Scan for the cell matching the given text and deliver its (x, y) coordinate at center. 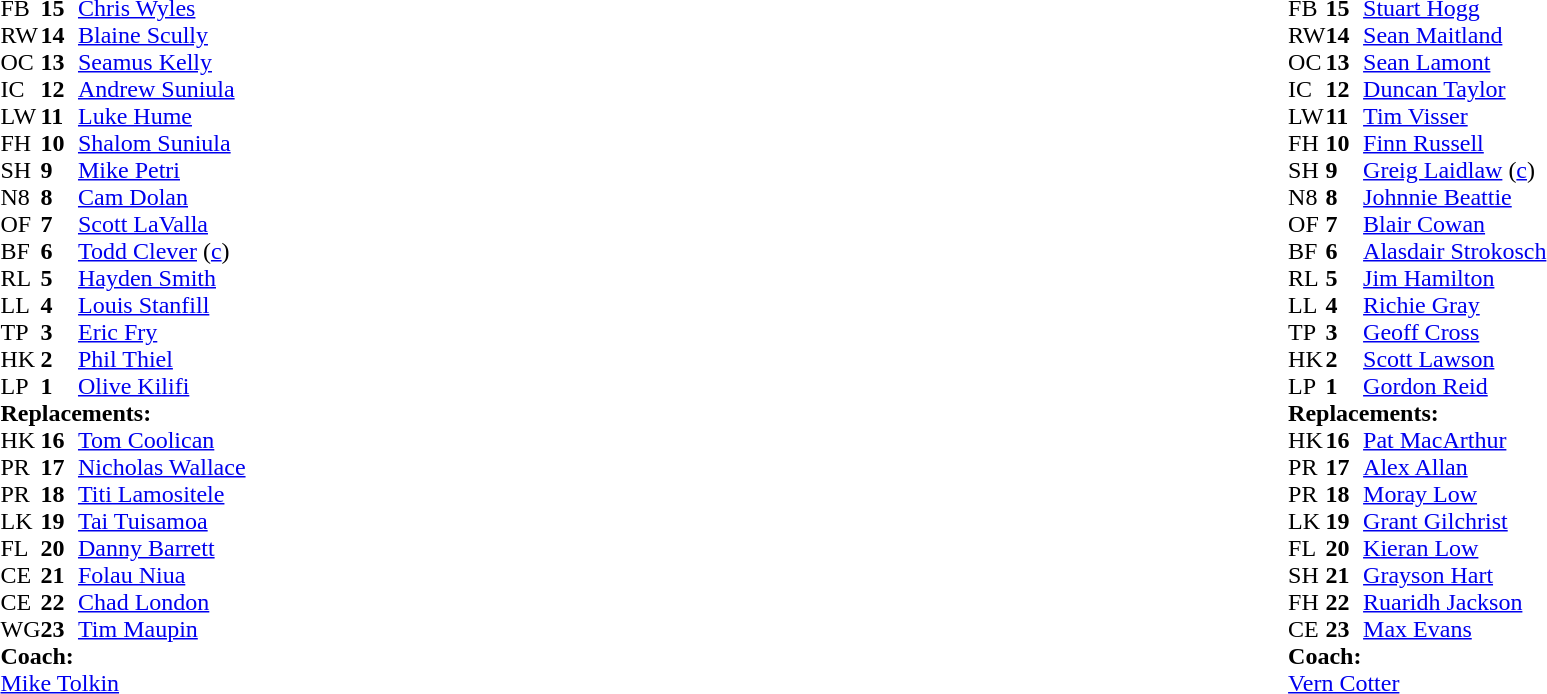
Cam Dolan (162, 198)
Duncan Taylor (1454, 90)
WG (20, 630)
Alex Allan (1454, 468)
Finn Russell (1454, 144)
Olive Kilifi (162, 386)
Danny Barrett (162, 548)
Scott LaValla (162, 224)
Alasdair Strokosch (1454, 252)
Hayden Smith (162, 278)
Jim Hamilton (1454, 278)
Folau Niua (162, 576)
Greig Laidlaw (c) (1454, 170)
Andrew Suniula (162, 90)
Tom Coolican (162, 440)
Luke Hume (162, 116)
Johnnie Beattie (1454, 198)
Nicholas Wallace (162, 468)
Todd Clever (c) (162, 252)
Max Evans (1454, 630)
Phil Thiel (162, 360)
Shalom Suniula (162, 144)
Scott Lawson (1454, 360)
Sean Lamont (1454, 62)
Tim Visser (1454, 116)
Moray Low (1454, 494)
Ruaridh Jackson (1454, 602)
Titi Lamositele (162, 494)
Geoff Cross (1454, 332)
Pat MacArthur (1454, 440)
Tim Maupin (162, 630)
Gordon Reid (1454, 386)
Tai Tuisamoa (162, 522)
Louis Stanfill (162, 306)
Kieran Low (1454, 548)
Blair Cowan (1454, 224)
Chad London (162, 602)
Seamus Kelly (162, 62)
Sean Maitland (1454, 36)
Eric Fry (162, 332)
Grant Gilchrist (1454, 522)
Blaine Scully (162, 36)
Richie Gray (1454, 306)
Mike Petri (162, 170)
Grayson Hart (1454, 576)
